Capture the cell that displays the provided text and extract its [x, y] central coordinate. 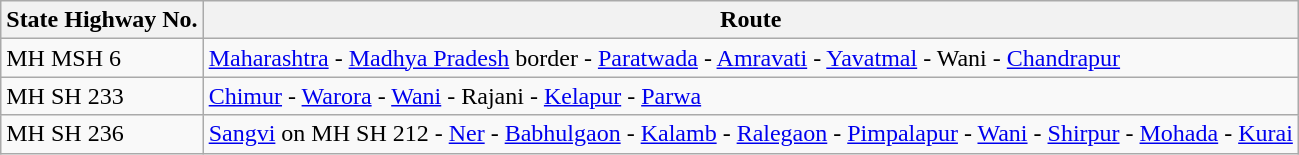
Sangvi on MH SH 212 - Ner - Babhulgaon - Kalamb - Ralegaon - Pimpalapur - Wani - Shirpur - Mohada - Kurai [750, 134]
State Highway No. [102, 20]
Route [750, 20]
MH MSH 6 [102, 58]
Maharashtra - Madhya Pradesh border - Paratwada - Amravati - Yavatmal - Wani - Chandrapur [750, 58]
MH SH 236 [102, 134]
MH SH 233 [102, 96]
Chimur - Warora - Wani - Rajani - Kelapur - Parwa [750, 96]
